Determine the (x, y) coordinate at the center of the cell enclosing the given text.  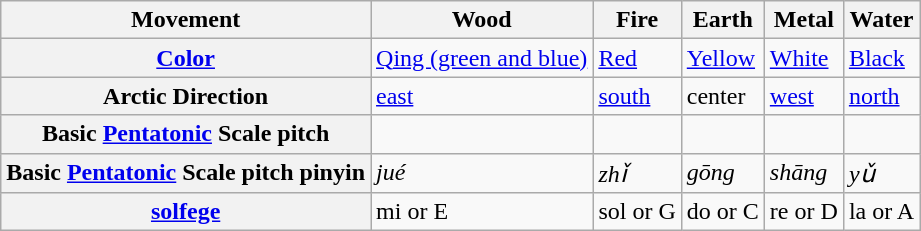
Metal (804, 20)
Qing (green and blue) (482, 58)
Earth (722, 20)
re or D (804, 212)
Basic Pentatonic Scale pitch (186, 134)
Arctic Direction (186, 96)
jué (482, 173)
White (804, 58)
Red (637, 58)
Black (881, 58)
la or A (881, 212)
Wood (482, 20)
south (637, 96)
shāng (804, 173)
center (722, 96)
Movement (186, 20)
east (482, 96)
zhǐ (637, 173)
Basic Pentatonic Scale pitch pinyin (186, 173)
north (881, 96)
do or C (722, 212)
gōng (722, 173)
Water (881, 20)
Yellow (722, 58)
solfege (186, 212)
yǔ (881, 173)
Fire (637, 20)
mi or E (482, 212)
sol or G (637, 212)
west (804, 96)
Color (186, 58)
